Pinpoint the cell where the given text exists, returning its [x, y] midpoint coordinate. 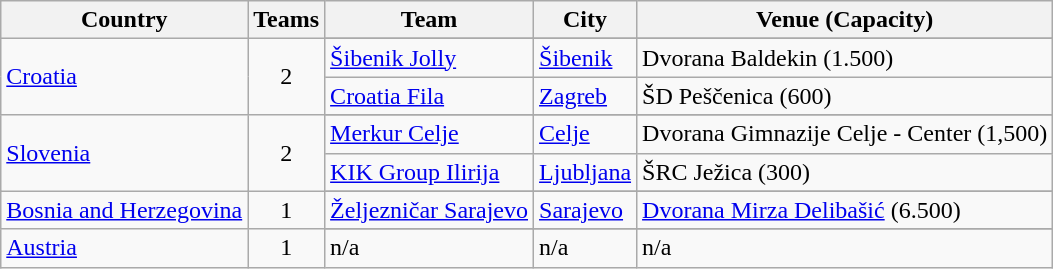
ŠD Peščenica (600) [845, 96]
Ljubljana [586, 172]
Celje [586, 134]
Merkur Celje [430, 134]
ŠRC Ježica (300) [845, 172]
Country [124, 20]
KIK Group Ilirija [430, 172]
Slovenia [124, 153]
Venue (Capacity) [845, 20]
Šibenik Jolly [430, 58]
City [586, 20]
Šibenik [586, 58]
Teams [286, 20]
Dvorana Mirza Delibašić (6.500) [845, 210]
Croatia [124, 77]
Austria [124, 248]
Team [430, 20]
Croatia Fila [430, 96]
Bosnia and Herzegovina [124, 210]
Sarajevo [586, 210]
Željezničar Sarajevo [430, 210]
Dvorana Baldekin (1.500) [845, 58]
Dvorana Gimnazije Celje - Center (1,500) [845, 134]
Zagreb [586, 96]
